For the text-containing cell, return its midpoint in [X, Y] coordinate format. 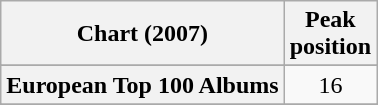
16 [330, 85]
Peakposition [330, 34]
Chart (2007) [142, 34]
European Top 100 Albums [142, 85]
